Capture the cell that displays the provided text and extract its [x, y] central coordinate. 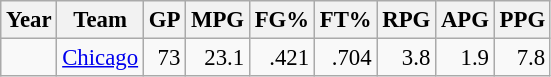
APG [466, 20]
73 [164, 58]
23.1 [218, 58]
Year [29, 20]
FT% [346, 20]
GP [164, 20]
Team [100, 20]
.704 [346, 58]
1.9 [466, 58]
Chicago [100, 58]
7.8 [522, 58]
MPG [218, 20]
3.8 [406, 58]
PPG [522, 20]
FG% [282, 20]
.421 [282, 58]
RPG [406, 20]
